Identify which cell holds the provided text, then report its (X, Y) central coordinate. 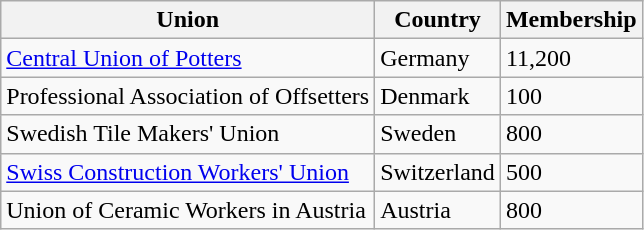
Switzerland (438, 172)
Union of Ceramic Workers in Austria (188, 210)
Central Union of Potters (188, 58)
Swiss Construction Workers' Union (188, 172)
500 (571, 172)
Swedish Tile Makers' Union (188, 134)
Denmark (438, 96)
Country (438, 20)
11,200 (571, 58)
Membership (571, 20)
Germany (438, 58)
Union (188, 20)
100 (571, 96)
Professional Association of Offsetters (188, 96)
Sweden (438, 134)
Austria (438, 210)
